Capture the cell that displays the provided text and extract its (x, y) central coordinate. 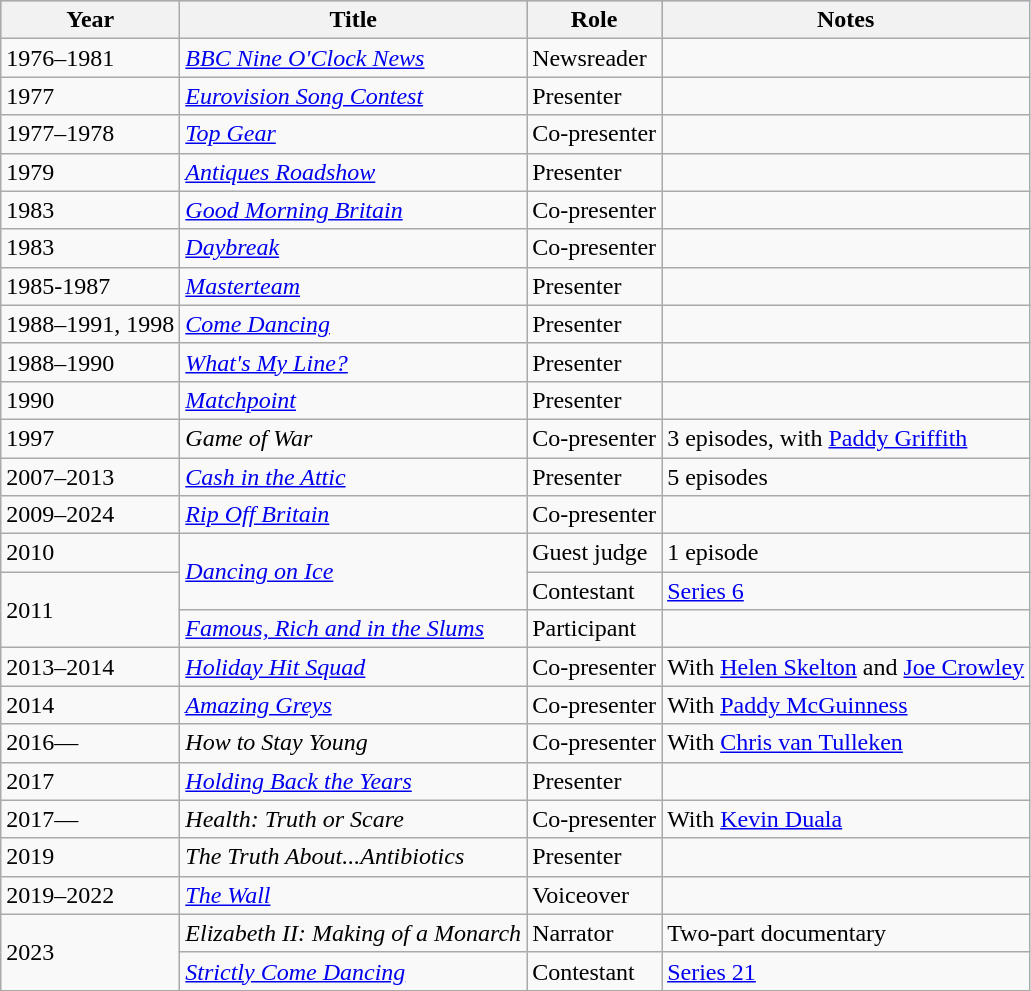
Two-part documentary (846, 933)
Daybreak (354, 248)
With Helen Skelton and Joe Crowley (846, 667)
Newsreader (594, 58)
Game of War (354, 438)
Participant (594, 629)
2023 (90, 952)
1988–1990 (90, 362)
1977 (90, 96)
2017— (90, 819)
1985-1987 (90, 286)
Holding Back the Years (354, 781)
1990 (90, 400)
Good Morning Britain (354, 210)
Series 21 (846, 971)
Title (354, 20)
2009–2024 (90, 515)
Elizabeth II: Making of a Monarch (354, 933)
Health: Truth or Scare (354, 819)
2013–2014 (90, 667)
2010 (90, 553)
5 episodes (846, 477)
2014 (90, 705)
1997 (90, 438)
How to Stay Young (354, 743)
2019 (90, 857)
BBC Nine O'Clock News (354, 58)
2007–2013 (90, 477)
Amazing Greys (354, 705)
Dancing on Ice (354, 572)
Series 6 (846, 591)
2017 (90, 781)
With Kevin Duala (846, 819)
Cash in the Attic (354, 477)
Top Gear (354, 134)
Guest judge (594, 553)
1976–1981 (90, 58)
Narrator (594, 933)
Year (90, 20)
2019–2022 (90, 895)
Come Dancing (354, 324)
Rip Off Britain (354, 515)
Matchpoint (354, 400)
With Chris van Tulleken (846, 743)
1977–1978 (90, 134)
1988–1991, 1998 (90, 324)
Notes (846, 20)
The Wall (354, 895)
2016— (90, 743)
With Paddy McGuinness (846, 705)
The Truth About...Antibiotics (354, 857)
Antiques Roadshow (354, 172)
Masterteam (354, 286)
1 episode (846, 553)
Holiday Hit Squad (354, 667)
3 episodes, with Paddy Griffith (846, 438)
Eurovision Song Contest (354, 96)
2011 (90, 610)
Strictly Come Dancing (354, 971)
Role (594, 20)
What's My Line? (354, 362)
1979 (90, 172)
Famous, Rich and in the Slums (354, 629)
Voiceover (594, 895)
